Locate the cell with the specified text and output its [x, y] center coordinate. 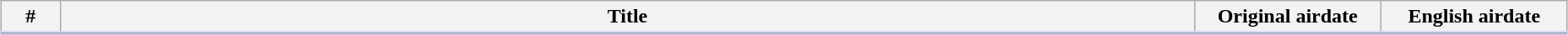
English airdate [1473, 17]
Title [628, 17]
# [30, 17]
Original airdate [1288, 17]
